From the cell containing the given text, extract its center point as (x, y) coordinate. 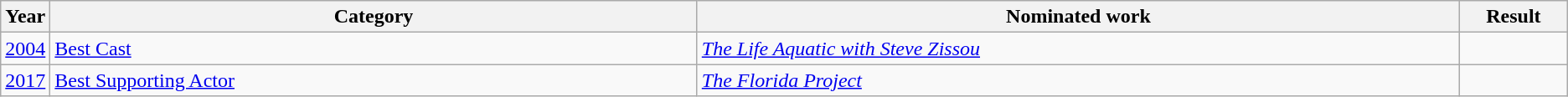
Category (374, 17)
The Life Aquatic with Steve Zissou (1078, 48)
Best Supporting Actor (374, 80)
The Florida Project (1078, 80)
2017 (25, 80)
Nominated work (1078, 17)
Best Cast (374, 48)
Year (25, 17)
2004 (25, 48)
Result (1514, 17)
